Find where the given text appears and provide that cell's center as [x, y] coordinate. 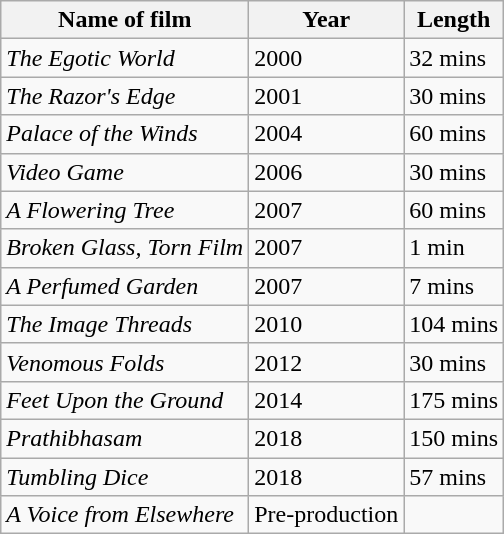
The Razor's Edge [125, 96]
Pre-production [326, 515]
175 mins [454, 400]
Broken Glass, Torn Film [125, 248]
Name of film [125, 20]
The Image Threads [125, 324]
2012 [326, 362]
Length [454, 20]
32 mins [454, 58]
2010 [326, 324]
A Voice from Elsewhere [125, 515]
A Perfumed Garden [125, 286]
Palace of the Winds [125, 134]
2001 [326, 96]
Prathibhasam [125, 438]
The Egotic World [125, 58]
2006 [326, 172]
104 mins [454, 324]
Video Game [125, 172]
57 mins [454, 477]
Feet Upon the Ground [125, 400]
2000 [326, 58]
7 mins [454, 286]
2014 [326, 400]
Tumbling Dice [125, 477]
A Flowering Tree [125, 210]
Venomous Folds [125, 362]
1 min [454, 248]
2004 [326, 134]
Year [326, 20]
150 mins [454, 438]
